Provide the (X, Y) coordinate of the cell's center where the given text is located.  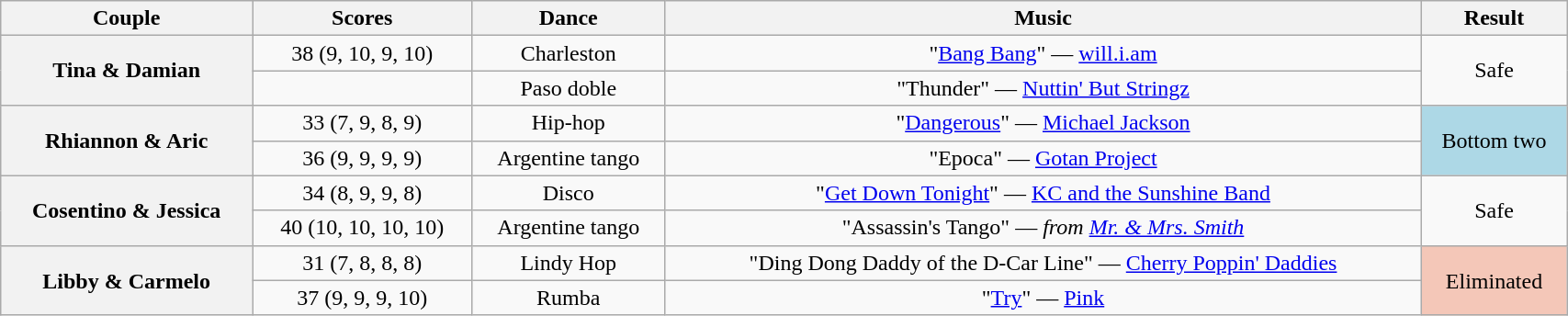
Libby & Carmelo (127, 280)
Couple (127, 18)
Rumba (569, 298)
"Thunder" — Nuttin' But Stringz (1043, 88)
Charleston (569, 53)
Hip-hop (569, 123)
38 (9, 10, 9, 10) (362, 53)
Disco (569, 193)
"Get Down Tonight" — KC and the Sunshine Band (1043, 193)
37 (9, 9, 9, 10) (362, 298)
Paso doble (569, 88)
Scores (362, 18)
40 (10, 10, 10, 10) (362, 228)
Result (1494, 18)
"Dangerous" — Michael Jackson (1043, 123)
"Try" — Pink (1043, 298)
33 (7, 9, 8, 9) (362, 123)
"Ding Dong Daddy of the D-Car Line" — Cherry Poppin' Daddies (1043, 263)
Eliminated (1494, 280)
36 (9, 9, 9, 9) (362, 158)
Rhiannon & Aric (127, 141)
34 (8, 9, 9, 8) (362, 193)
Cosentino & Jessica (127, 210)
31 (7, 8, 8, 8) (362, 263)
Tina & Damian (127, 71)
"Assassin's Tango" — from Mr. & Mrs. Smith (1043, 228)
Bottom two (1494, 141)
Lindy Hop (569, 263)
"Bang Bang" — will.i.am (1043, 53)
"Epoca" — Gotan Project (1043, 158)
Dance (569, 18)
Music (1043, 18)
